Find where the given text appears and provide that cell's center as [x, y] coordinate. 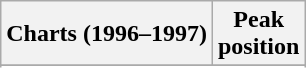
Peakposition [258, 34]
Charts (1996–1997) [107, 34]
